Locate the cell with the specified text and output its (x, y) center coordinate. 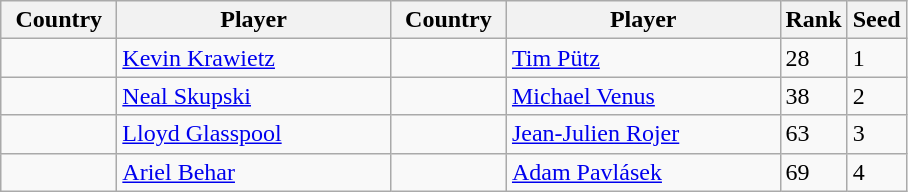
Jean-Julien Rojer (643, 134)
2 (876, 96)
Kevin Krawietz (254, 58)
63 (814, 134)
28 (814, 58)
3 (876, 134)
Lloyd Glasspool (254, 134)
Adam Pavlásek (643, 172)
Tim Pütz (643, 58)
Ariel Behar (254, 172)
Rank (814, 20)
69 (814, 172)
38 (814, 96)
1 (876, 58)
Seed (876, 20)
4 (876, 172)
Michael Venus (643, 96)
Neal Skupski (254, 96)
